Extract the [X, Y] coordinate from the center of the cell holding the provided text.  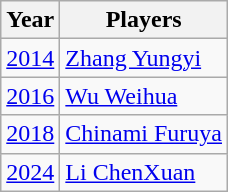
2024 [30, 172]
2018 [30, 134]
Chinami Furuya [144, 134]
Zhang Yungyi [144, 58]
Wu Weihua [144, 96]
2016 [30, 96]
Players [144, 20]
2014 [30, 58]
Li ChenXuan [144, 172]
Year [30, 20]
